Search for the cell housing the specified text and yield its (x, y) center coordinate. 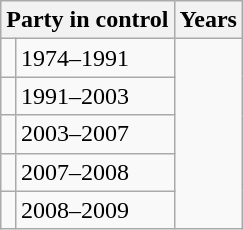
Party in control (88, 20)
2008–2009 (94, 210)
1991–2003 (94, 96)
2007–2008 (94, 172)
Years (208, 20)
2003–2007 (94, 134)
1974–1991 (94, 58)
